Return the [X, Y] coordinate for the center point of the cell that contains the specified text.  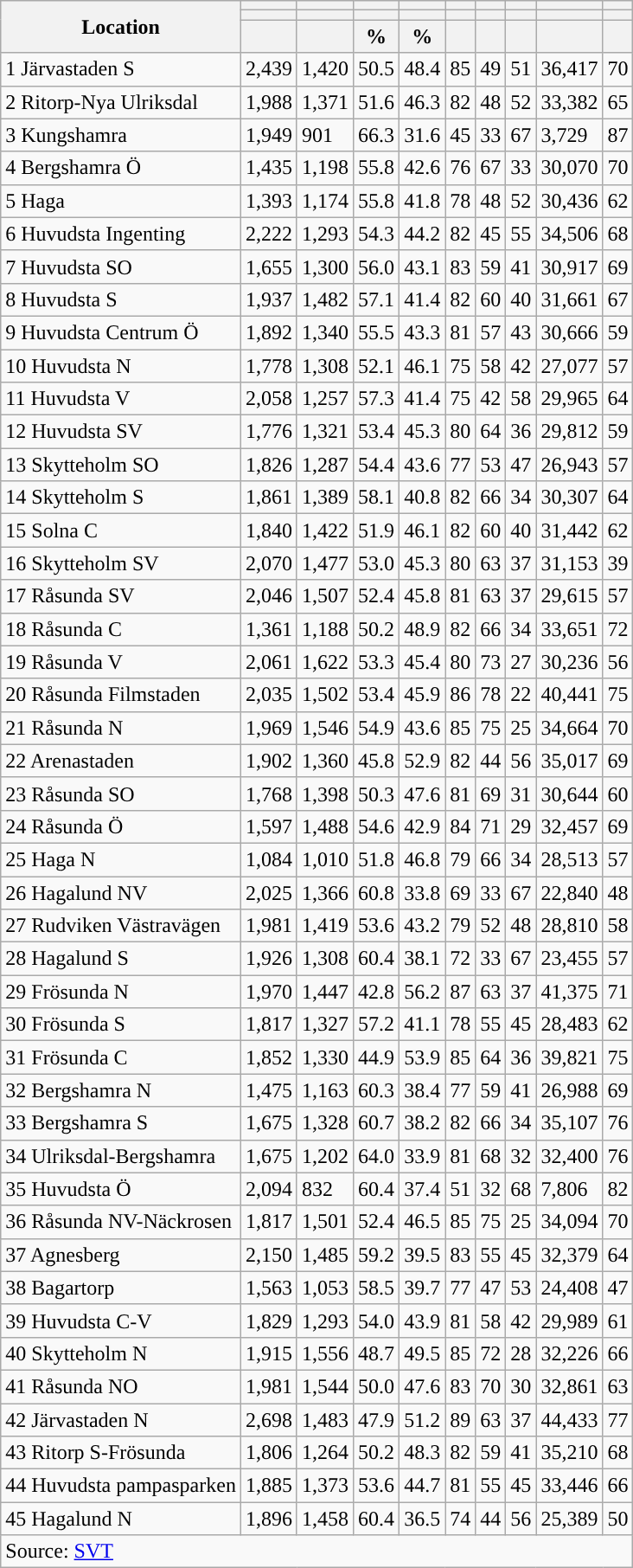
3 Kungshamra [121, 135]
1,501 [325, 1222]
1,544 [325, 1386]
46.8 [422, 859]
5 Haga [121, 201]
31 Frösunda C [121, 1057]
Source: SVT [316, 1552]
59.2 [377, 1255]
39,821 [569, 1057]
74 [460, 1519]
34 Ulriksdal-Bergshamra [121, 1156]
26,943 [569, 465]
43 [521, 332]
1,188 [325, 629]
33,382 [569, 102]
1,840 [268, 530]
31 [521, 794]
1,328 [325, 1123]
50.0 [377, 1386]
1 Järvastaden S [121, 69]
48.9 [422, 629]
901 [325, 135]
1,422 [325, 530]
41,375 [569, 992]
32,400 [569, 1156]
3,729 [569, 135]
32 Bergshamra N [121, 1090]
1,892 [268, 332]
29 [521, 826]
23 Råsunda SO [121, 794]
1,366 [325, 892]
39.5 [422, 1255]
1,174 [325, 201]
18 Råsunda C [121, 629]
1,373 [325, 1486]
42.6 [422, 168]
1,597 [268, 826]
1,393 [268, 201]
23,455 [569, 959]
34,094 [569, 1222]
11 Huvudsta V [121, 399]
52.1 [377, 366]
1,563 [268, 1288]
56.0 [377, 267]
30 Frösunda S [121, 1025]
34,506 [569, 234]
28,513 [569, 859]
45.4 [422, 662]
56.2 [422, 992]
43 Ritorp S-Frösunda [121, 1453]
48.4 [422, 69]
86 [460, 695]
51.2 [422, 1420]
1,826 [268, 465]
51.6 [377, 102]
1,389 [325, 498]
27 Rudviken Västravägen [121, 926]
31,153 [569, 563]
4 Bergshamra Ö [121, 168]
41.8 [422, 201]
28 [521, 1353]
1,485 [325, 1255]
8 Huvudsta S [121, 299]
36,417 [569, 69]
55.5 [377, 332]
1,655 [268, 267]
49.5 [422, 1353]
30,436 [569, 201]
27,077 [569, 366]
35,107 [569, 1123]
33,651 [569, 629]
Location [121, 27]
54.6 [377, 826]
66.3 [377, 135]
24 Råsunda Ö [121, 826]
43.3 [422, 332]
22 Arenastaden [121, 761]
58.5 [377, 1288]
832 [325, 1189]
35,017 [569, 761]
1,915 [268, 1353]
1,949 [268, 135]
30,070 [569, 168]
53.3 [377, 662]
28,483 [569, 1025]
1,861 [268, 498]
1,163 [325, 1090]
38.4 [422, 1090]
84 [460, 826]
1,321 [325, 432]
60.7 [377, 1123]
2,094 [268, 1189]
1,330 [325, 1057]
54.4 [377, 465]
29 Frösunda N [121, 992]
37.4 [422, 1189]
1,327 [325, 1025]
37 Agnesberg [121, 1255]
30,644 [569, 794]
42.8 [377, 992]
1,806 [268, 1453]
12 Huvudsta SV [121, 432]
1,475 [268, 1090]
40 Skytteholm N [121, 1353]
45.9 [422, 695]
35 Huvudsta Ö [121, 1189]
2,061 [268, 662]
1,829 [268, 1321]
2,035 [268, 695]
43.9 [422, 1321]
49 [491, 69]
46.5 [422, 1222]
1,896 [268, 1519]
1,371 [325, 102]
50.5 [377, 69]
1,300 [325, 267]
1,264 [325, 1453]
31,442 [569, 530]
1,435 [268, 168]
41 Råsunda NO [121, 1386]
47.9 [377, 1420]
1,053 [325, 1288]
58.1 [377, 498]
1,084 [268, 859]
53.9 [422, 1057]
2,070 [268, 563]
7,806 [569, 1189]
2,439 [268, 69]
44.2 [422, 234]
32,226 [569, 1353]
28 Hagalund S [121, 959]
17 Råsunda SV [121, 596]
39 Huvudsta C-V [121, 1321]
2,222 [268, 234]
1,969 [268, 728]
50.3 [377, 794]
44.9 [377, 1057]
33.8 [422, 892]
57.2 [377, 1025]
1,852 [268, 1057]
40.8 [422, 498]
1,970 [268, 992]
1,902 [268, 761]
27 [521, 662]
22 [521, 695]
40,441 [569, 695]
65 [617, 102]
33.9 [422, 1156]
2,698 [268, 1420]
1,988 [268, 102]
38.2 [422, 1123]
30 [521, 1386]
1,885 [268, 1486]
39 [617, 563]
1,556 [325, 1353]
44,433 [569, 1420]
60.8 [377, 892]
64.0 [377, 1156]
29,615 [569, 596]
46.3 [422, 102]
43.1 [422, 267]
57.1 [377, 299]
25,389 [569, 1519]
14 Skytteholm S [121, 498]
1,340 [325, 332]
10 Huvudsta N [121, 366]
54.0 [377, 1321]
57.3 [377, 399]
2,058 [268, 399]
2,150 [268, 1255]
54.9 [377, 728]
61 [617, 1321]
2 Ritorp-Nya Ulriksdal [121, 102]
1,287 [325, 465]
41.1 [422, 1025]
51.8 [377, 859]
21 Råsunda N [121, 728]
13 Skytteholm SO [121, 465]
1,483 [325, 1420]
19 Råsunda V [121, 662]
1,361 [268, 629]
1,937 [268, 299]
1,926 [268, 959]
48.7 [377, 1353]
51.9 [377, 530]
9 Huvudsta Centrum Ö [121, 332]
1,778 [268, 366]
1,420 [325, 69]
34,664 [569, 728]
29,965 [569, 399]
2,046 [268, 596]
22,840 [569, 892]
1,502 [325, 695]
30,236 [569, 662]
35,210 [569, 1453]
38 Bagartorp [121, 1288]
26 Hagalund NV [121, 892]
29,812 [569, 432]
36 Råsunda NV-Näckrosen [121, 1222]
1,360 [325, 761]
53.0 [377, 563]
32,379 [569, 1255]
36.5 [422, 1519]
33 Bergshamra S [121, 1123]
48.3 [422, 1453]
42 Järvastaden N [121, 1420]
1,202 [325, 1156]
31,661 [569, 299]
43.2 [422, 926]
38.1 [422, 959]
1,622 [325, 662]
1,257 [325, 399]
20 Råsunda Filmstaden [121, 695]
89 [460, 1420]
1,776 [268, 432]
31.6 [422, 135]
45 Hagalund N [121, 1519]
2,025 [268, 892]
33,446 [569, 1486]
42.9 [422, 826]
6 Huvudsta Ingenting [121, 234]
44.7 [422, 1486]
52.9 [422, 761]
1,768 [268, 794]
1,447 [325, 992]
32,457 [569, 826]
1,419 [325, 926]
1,458 [325, 1519]
7 Huvudsta SO [121, 267]
24,408 [569, 1288]
1,482 [325, 299]
30,917 [569, 267]
25 Haga N [121, 859]
28,810 [569, 926]
44 Huvudsta pampasparken [121, 1486]
26,988 [569, 1090]
54.3 [377, 234]
1,198 [325, 168]
73 [491, 662]
1,010 [325, 859]
15 Solna C [121, 530]
1,546 [325, 728]
1,507 [325, 596]
1,477 [325, 563]
30,307 [569, 498]
39.7 [422, 1288]
30,666 [569, 332]
16 Skytteholm SV [121, 563]
60.3 [377, 1090]
50 [617, 1519]
29,989 [569, 1321]
32,861 [569, 1386]
1,398 [325, 794]
1,488 [325, 826]
